Return the [X, Y] coordinate for the center point of the cell that contains the specified text.  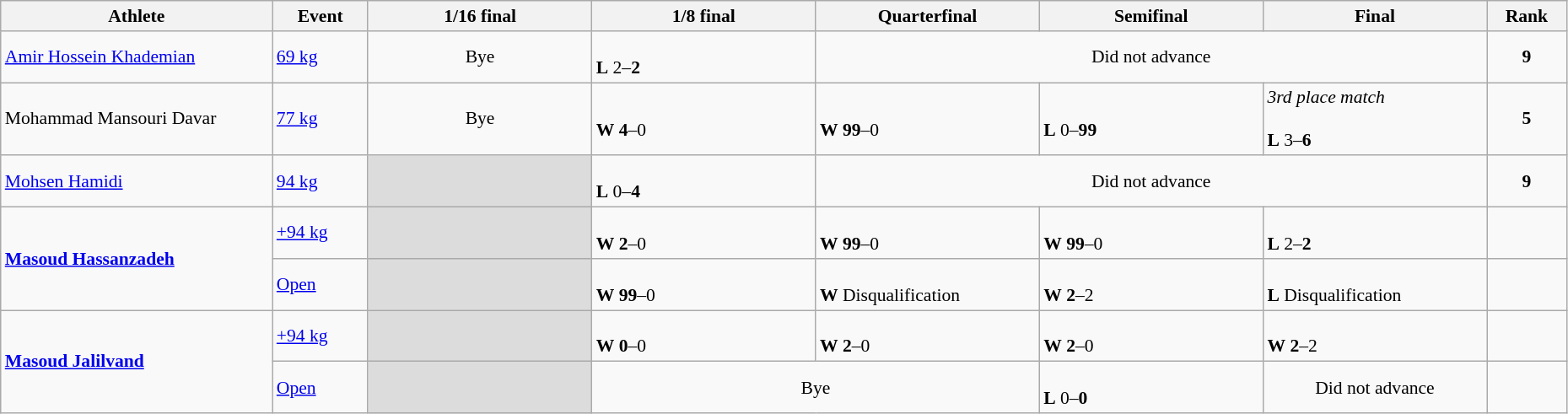
W 4–0 [703, 120]
5 [1527, 120]
94 kg [321, 182]
Mohammad Mansouri Davar [137, 120]
Mohsen Hamidi [137, 182]
3rd place matchL 3–6 [1375, 120]
69 kg [321, 57]
77 kg [321, 120]
Rank [1527, 16]
L 0–4 [703, 182]
Masoud Jalilvand [137, 362]
W Disqualification [928, 285]
Athlete [137, 16]
W 0–0 [703, 336]
Semifinal [1150, 16]
Quarterfinal [928, 16]
Amir Hossein Khademian [137, 57]
L 0–99 [1150, 120]
1/8 final [703, 16]
Event [321, 16]
Masoud Hassanzadeh [137, 259]
Final [1375, 16]
L 0–0 [1150, 388]
1/16 final [479, 16]
L Disqualification [1375, 285]
